Return (x, y) of the center of cell containing provided text 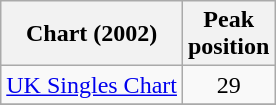
UK Singles Chart (92, 85)
Chart (2002) (92, 34)
Peakposition (228, 34)
29 (228, 85)
